Detect which cell encompasses the target text, then output its [X, Y] center coordinate. 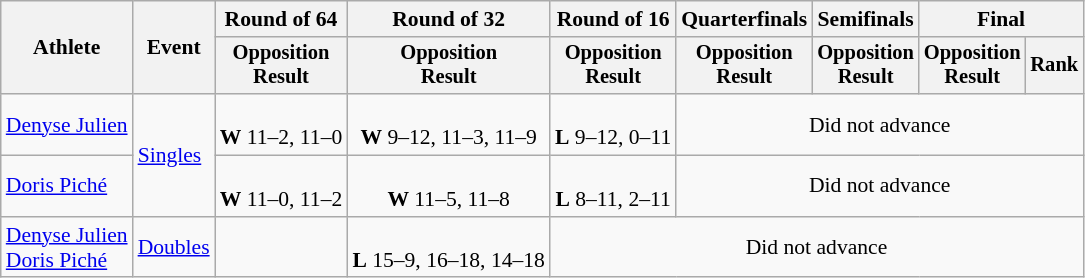
Round of 16 [613, 19]
Rank [1054, 66]
Event [174, 48]
Round of 32 [448, 19]
Quarterfinals [744, 19]
W 9–12, 11–3, 11–9 [448, 124]
L 9–12, 0–11 [613, 124]
W 11–0, 11–2 [282, 186]
Semifinals [866, 19]
Denyse Julien [67, 124]
Round of 64 [282, 19]
Doris Piché [67, 186]
Singles [174, 155]
Final [1001, 19]
Denyse JulienDoris Piché [67, 248]
Doubles [174, 248]
L 8–11, 2–11 [613, 186]
W 11–5, 11–8 [448, 186]
W 11–2, 11–0 [282, 124]
Athlete [67, 48]
L 15–9, 16–18, 14–18 [448, 248]
